From the cell containing the given text, extract its center point as (x, y) coordinate. 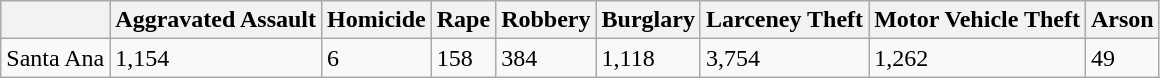
Santa Ana (56, 58)
49 (1122, 58)
Aggravated Assault (216, 20)
1,118 (648, 58)
1,262 (978, 58)
6 (377, 58)
Larceney Theft (784, 20)
3,754 (784, 58)
Motor Vehicle Theft (978, 20)
Robbery (546, 20)
Homicide (377, 20)
158 (463, 58)
Rape (463, 20)
Burglary (648, 20)
Arson (1122, 20)
1,154 (216, 58)
384 (546, 58)
